Detect which cell encompasses the target text, then output its [X, Y] center coordinate. 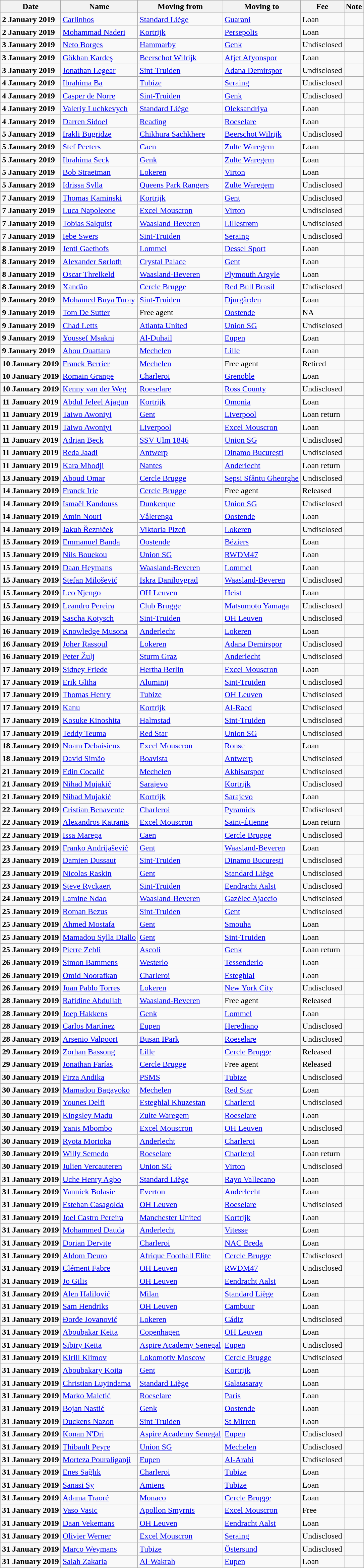
Rafidine Abdullah [99, 1001]
Peter Žulj [99, 657]
Kosuke Kinoshita [99, 720]
Morteza Pouraliganji [99, 1460]
Monaco [180, 1498]
Hammarby [180, 45]
NAC Breda [262, 1243]
Erik Gliha [99, 682]
Cádiz [262, 1319]
Knowledge Musona [99, 631]
Sascha Kotysch [99, 618]
St Mirren [262, 1421]
13 January 2019 [31, 478]
Moving to [262, 7]
Sepsi Sfântu Gheorghe [262, 478]
Nicolas Raskin [99, 873]
Alen Halilović [99, 1294]
Romain Grange [99, 376]
Red Bull Brasil [262, 287]
David Simão [99, 758]
Esteghlal [262, 975]
Darren Sidoel [99, 121]
Lillestrøm [262, 223]
Aboubakar Keita [99, 1332]
Sibiry Keita [99, 1345]
Apollon Smyrnis [180, 1510]
Vaso Vasic [99, 1510]
Busan IPark [180, 1039]
Carlinhos [99, 19]
Bob Straetman [99, 172]
Al-Arabi [262, 1460]
Sturm Graz [180, 657]
Jonathan Farías [99, 1064]
Jonathan Legear [99, 70]
Julien Vercauteren [99, 1166]
Al-Wakrah [180, 1561]
Iskra Danilovgrad [180, 580]
Omid Noorafkan [99, 975]
Konan N'Dri [99, 1434]
Al-Raed [262, 707]
Salah Zakaria [99, 1561]
Gökhan Kardeş [99, 58]
Paris [262, 1396]
Moving from [180, 7]
Stefan Milošević [99, 580]
Younes Delfi [99, 1103]
Amiens [180, 1485]
Mohammad Naderi [99, 32]
Atlanta United [180, 325]
Luca Napoleone [99, 211]
PSMS [180, 1077]
Kenny van der Weg [99, 389]
Plymouth Argyle [262, 274]
Galatasaray [262, 1383]
Free [322, 1510]
Omonia [262, 402]
Olivier Werner [99, 1536]
Abou Ouattara [99, 351]
Mohamed Buya Turay [99, 300]
Grenoble [262, 376]
Name [99, 7]
Ibrahima Ba [99, 83]
Aboud Omar [99, 478]
Matsumoto Yamaga [262, 606]
Christian Luyindama [99, 1383]
Boavista [180, 758]
Franck Berrier [99, 363]
Manchester United [180, 1217]
Teddy Teuma [99, 733]
Pierre Zebli [99, 950]
Vålerenga [180, 516]
Youssef Msakni [99, 338]
Lokomotiv Moscow [180, 1357]
Iebe Swers [99, 236]
Daan Heymans [99, 568]
Milan [180, 1294]
Jo Gilis [99, 1281]
Copenhagen [180, 1332]
Dunkerque [180, 504]
Gazélec Ajaccio [262, 899]
Firza Andika [99, 1077]
Đorđe Jovanović [99, 1319]
Thomas Henry [99, 695]
New York City [262, 988]
Note [354, 7]
Mamadou Sylla Diallo [99, 937]
Mohammed Dauda [99, 1230]
Ahmed Mostafa [99, 924]
Uche Henry Agbo [99, 1179]
Östersund [262, 1549]
Rayo Vallecano [262, 1179]
Ismaël Kandouss [99, 504]
Damien Dussaut [99, 861]
Kanu [99, 707]
Abdul Jeleel Ajagun [99, 402]
Everton [180, 1192]
Roman Bezus [99, 911]
24 January 2019 [31, 899]
Adama Traoré [99, 1498]
Thibault Peyre [99, 1447]
Smouha [262, 924]
Afrique Football Elite [180, 1256]
Queens Park Rangers [180, 185]
Marco Weymans [99, 1549]
Lamine Ndao [99, 899]
Joher Rassoul [99, 644]
Sam Hendriks [99, 1306]
Edin Cocalić [99, 771]
Cambuur [262, 1306]
NA [322, 312]
Westerlo [180, 962]
Oscar Threlkeld [99, 274]
Club Brugge [180, 606]
Sidney Friede [99, 669]
Pyramids [262, 810]
Bojan Nastić [99, 1409]
Tobias Salquist [99, 223]
Halmstad [180, 720]
Guarani [262, 19]
Amin Nouri [99, 516]
Clément Fabre [99, 1268]
Chikhura Sachkhere [180, 134]
Stef Peeters [99, 147]
Cristian Benavente [99, 810]
Jentl Gaethofs [99, 249]
Esteghlal Khuzestan [180, 1103]
Ryota Morioka [99, 1141]
Duckens Nazon [99, 1421]
Vitesse [262, 1230]
Hertha Berlin [180, 669]
Chad Letts [99, 325]
Marko Maletić [99, 1396]
Daan Vekemans [99, 1523]
Valeriy Luchkevych [99, 108]
Akhisarspor [262, 771]
Carlos Martínez [99, 1026]
Mamadou Bagayoko [99, 1090]
Heist [262, 593]
Yanis Mbombo [99, 1128]
Sanasi Sy [99, 1485]
Alexandros Katranis [99, 822]
Viktoria Plzeň [180, 529]
Franko Andrijašević [99, 848]
Thomas Kaminski [99, 198]
Afjet Afyonspor [262, 58]
Crystal Palace [180, 262]
Djurgården [262, 300]
Aldom Deuro [99, 1256]
Dessel Sport [262, 249]
Jakub Řezníček [99, 529]
Oleksandriya [262, 108]
Neto Borges [99, 45]
Persepolis [262, 32]
Issa Marega [99, 835]
Aluminij [180, 682]
Adrian Beck [99, 440]
Arsenio Valpoort [99, 1039]
Yannick Bolasie [99, 1192]
Kingsley Madu [99, 1115]
Kara Mbodji [99, 465]
Simon Bammens [99, 962]
Ronse [262, 746]
Retired [322, 363]
Willy Semedo [99, 1153]
Joel Castro Pereira [99, 1217]
Dorian Dervite [99, 1243]
Alexander Sørloth [99, 262]
Casper de Norre [99, 96]
Béziers [262, 542]
Ross County [262, 389]
Leo Njengo [99, 593]
Fee [322, 7]
Kirill Klimov [99, 1357]
Date [31, 7]
Esteban Casagolda [99, 1205]
Joep Hakkens [99, 1014]
Franck Irie [99, 491]
Reading [180, 121]
Herediano [262, 1026]
Leandro Pereira [99, 606]
Emmanuel Banda [99, 542]
Nantes [180, 465]
Tom De Sutter [99, 312]
Nils Bouekou [99, 554]
Enes Sağlık [99, 1472]
SSV Ulm 1846 [180, 440]
Zorhan Bassong [99, 1052]
Reda Jaadi [99, 453]
Tessenderlo [262, 962]
Irakli Bugridze [99, 134]
Noam Debaisieux [99, 746]
Ibrahima Seck [99, 160]
Juan Pablo Torres [99, 988]
Saint-Étienne [262, 822]
Steve Ryckaert [99, 886]
Aboubakary Koita [99, 1370]
Xandão [99, 287]
Ascoli [180, 950]
Al-Duhail [180, 338]
Idrissa Sylla [99, 185]
